Output the [x, y] coordinate of the center of the cell containing the given text.  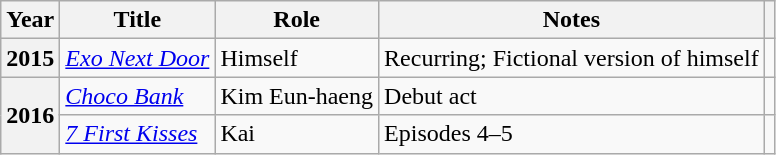
Year [30, 20]
2016 [30, 115]
Exo Next Door [138, 58]
Debut act [572, 96]
2015 [30, 58]
Episodes 4–5 [572, 134]
7 First Kisses [138, 134]
Notes [572, 20]
Himself [297, 58]
Title [138, 20]
Role [297, 20]
Kim Eun-haeng [297, 96]
Kai [297, 134]
Recurring; Fictional version of himself [572, 58]
Choco Bank [138, 96]
